Find where the given text appears and provide that cell's center as [x, y] coordinate. 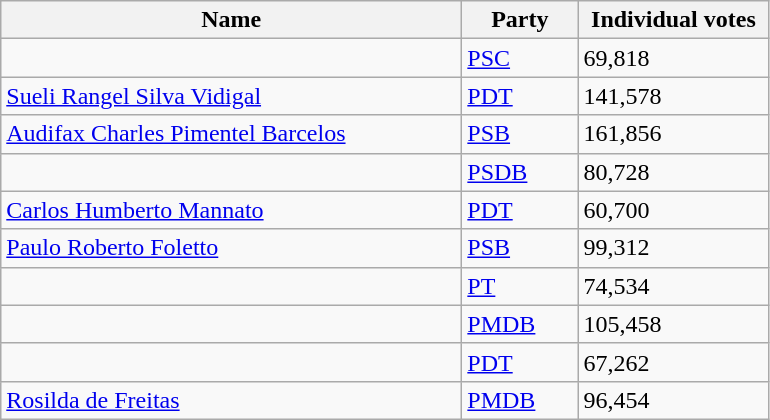
141,578 [674, 96]
Sueli Rangel Silva Vidigal [232, 96]
Rosilda de Freitas [232, 400]
60,700 [674, 210]
PSDB [520, 172]
Carlos Humberto Mannato [232, 210]
PT [520, 286]
96,454 [674, 400]
Name [232, 20]
80,728 [674, 172]
67,262 [674, 362]
Party [520, 20]
105,458 [674, 324]
74,534 [674, 286]
Paulo Roberto Foletto [232, 248]
161,856 [674, 134]
69,818 [674, 58]
99,312 [674, 248]
PSC [520, 58]
Audifax Charles Pimentel Barcelos [232, 134]
Individual votes [674, 20]
